Search for the cell housing the specified text and yield its [x, y] center coordinate. 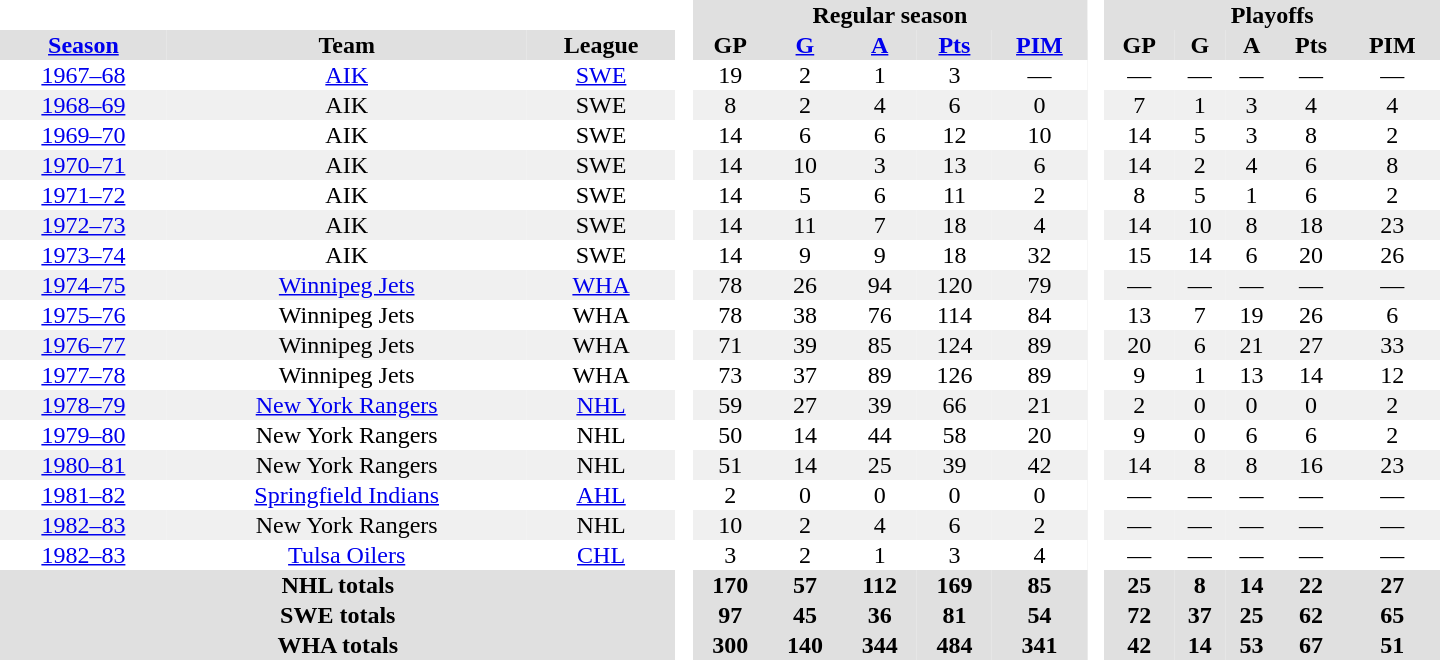
1970–71 [84, 165]
1977–78 [84, 375]
126 [954, 375]
1971–72 [84, 195]
73 [730, 375]
32 [1040, 255]
65 [1392, 615]
112 [880, 585]
97 [730, 615]
33 [1392, 345]
54 [1040, 615]
WHA totals [338, 645]
44 [880, 435]
AHL [602, 495]
120 [954, 285]
53 [1252, 645]
72 [1139, 615]
58 [954, 435]
124 [954, 345]
1973–74 [84, 255]
57 [806, 585]
66 [954, 405]
169 [954, 585]
1972–73 [84, 225]
45 [806, 615]
Playoffs [1272, 15]
1979–80 [84, 435]
16 [1312, 465]
NHL totals [338, 585]
170 [730, 585]
22 [1312, 585]
1969–70 [84, 135]
300 [730, 645]
484 [954, 645]
62 [1312, 615]
36 [880, 615]
1968–69 [84, 105]
50 [730, 435]
League [602, 45]
67 [1312, 645]
Springfield Indians [347, 495]
59 [730, 405]
79 [1040, 285]
1975–76 [84, 315]
Team [347, 45]
Tulsa Oilers [347, 555]
SWE totals [338, 615]
1978–79 [84, 405]
81 [954, 615]
71 [730, 345]
Season [84, 45]
344 [880, 645]
341 [1040, 645]
84 [1040, 315]
140 [806, 645]
1976–77 [84, 345]
1981–82 [84, 495]
1967–68 [84, 75]
Regular season [890, 15]
1980–81 [84, 465]
94 [880, 285]
76 [880, 315]
1974–75 [84, 285]
38 [806, 315]
114 [954, 315]
15 [1139, 255]
CHL [602, 555]
